Pinpoint the cell where the given text exists, returning its [x, y] midpoint coordinate. 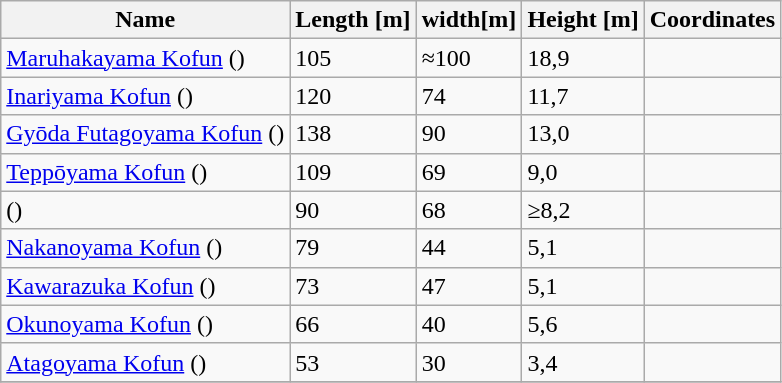
Okunoyama Kofun () [146, 324]
Gyōda Futagoyama Kofun () [146, 134]
47 [469, 286]
Inariyama Kofun () [146, 96]
40 [469, 324]
≥8,2 [583, 210]
44 [469, 248]
9,0 [583, 172]
13,0 [583, 134]
105 [353, 58]
5,6 [583, 324]
Height [m] [583, 20]
53 [353, 362]
Teppōyama Kofun () [146, 172]
≈100 [469, 58]
66 [353, 324]
11,7 [583, 96]
Nakanoyama Kofun () [146, 248]
Length [m] [353, 20]
3,4 [583, 362]
109 [353, 172]
73 [353, 286]
Atagoyama Kofun () [146, 362]
18,9 [583, 58]
120 [353, 96]
68 [469, 210]
Kawarazuka Kofun () [146, 286]
69 [469, 172]
width[m] [469, 20]
() [146, 210]
138 [353, 134]
74 [469, 96]
Maruhakayama Kofun () [146, 58]
Coordinates [712, 20]
79 [353, 248]
30 [469, 362]
Name [146, 20]
